Pinpoint the cell where the given text exists, returning its (X, Y) midpoint coordinate. 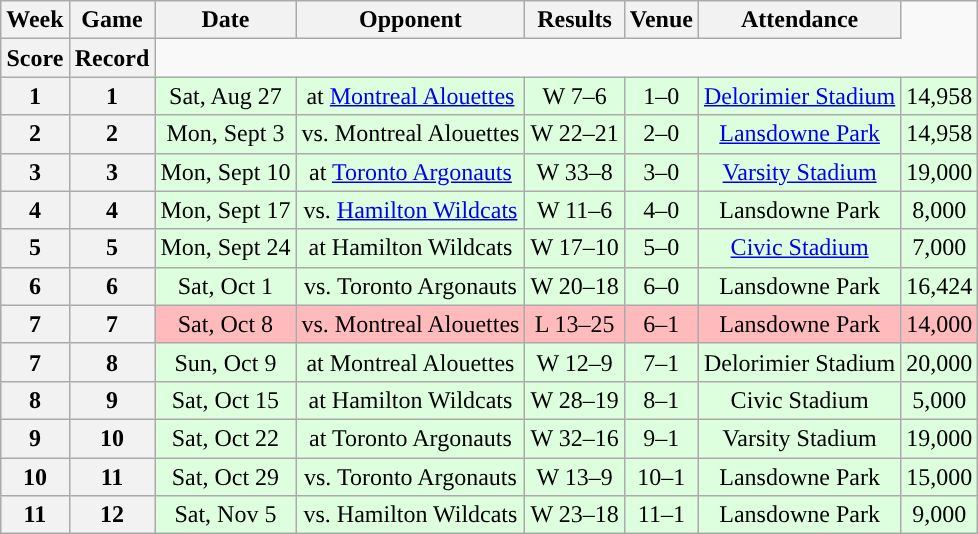
Sat, Oct 29 (226, 477)
W 13–9 (574, 477)
8–1 (661, 400)
Sun, Oct 9 (226, 362)
Week (35, 20)
14,000 (940, 324)
4–0 (661, 210)
Date (226, 20)
7,000 (940, 248)
Attendance (799, 20)
Sat, Oct 22 (226, 438)
10–1 (661, 477)
9–1 (661, 438)
Sat, Oct 1 (226, 286)
W 11–6 (574, 210)
W 23–18 (574, 515)
Score (35, 58)
Record (112, 58)
Opponent (410, 20)
Sat, Nov 5 (226, 515)
15,000 (940, 477)
6–0 (661, 286)
W 22–21 (574, 134)
Mon, Sept 17 (226, 210)
16,424 (940, 286)
Game (112, 20)
Sat, Aug 27 (226, 96)
W 32–16 (574, 438)
W 12–9 (574, 362)
Sat, Oct 8 (226, 324)
W 20–18 (574, 286)
W 17–10 (574, 248)
2–0 (661, 134)
W 28–19 (574, 400)
W 7–6 (574, 96)
12 (112, 515)
Results (574, 20)
11–1 (661, 515)
Mon, Sept 24 (226, 248)
Mon, Sept 3 (226, 134)
L 13–25 (574, 324)
Sat, Oct 15 (226, 400)
5,000 (940, 400)
3–0 (661, 172)
6–1 (661, 324)
W 33–8 (574, 172)
7–1 (661, 362)
1–0 (661, 96)
Mon, Sept 10 (226, 172)
8,000 (940, 210)
20,000 (940, 362)
5–0 (661, 248)
9,000 (940, 515)
Venue (661, 20)
